Extract the (X, Y) coordinate from the center of the cell holding the provided text.  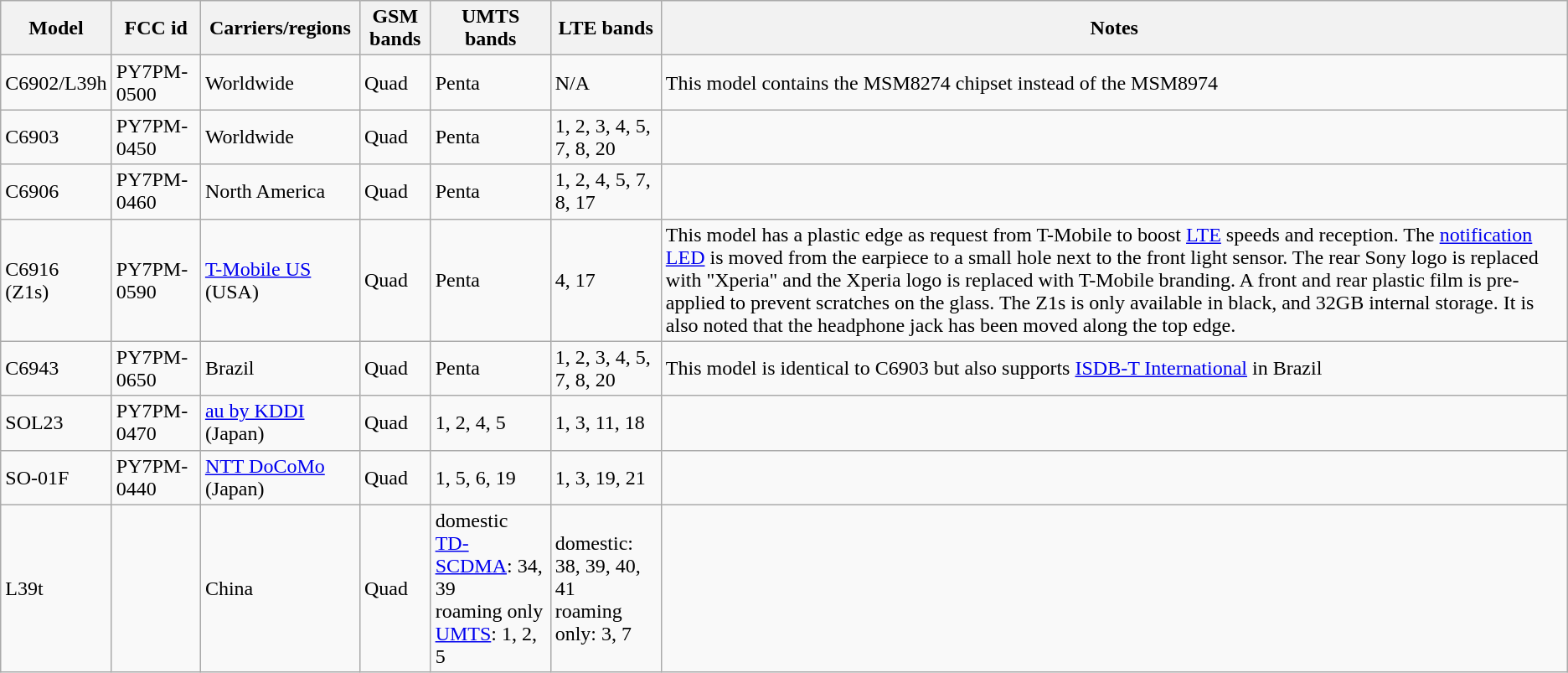
1, 3, 19, 21 (606, 478)
domestic: 38, 39, 40, 41 roaming only: 3, 7 (606, 588)
This model contains the MSM8274 chipset instead of the MSM8974 (1114, 82)
Brazil (280, 369)
PY7PM-0500 (156, 82)
PY7PM-0460 (156, 191)
LTE bands (606, 28)
1, 2, 4, 5, 7, 8, 17 (606, 191)
C6916 (Z1s) (57, 280)
PY7PM-0650 (156, 369)
SO-01F (57, 478)
L39t (57, 588)
Carriers/regions (280, 28)
C6903 (57, 137)
UMTS bands (491, 28)
1, 3, 11, 18 (606, 422)
PY7PM-0450 (156, 137)
Model (57, 28)
C6906 (57, 191)
1, 2, 4, 5 (491, 422)
Notes (1114, 28)
domestic TD-SCDMA: 34, 39 roaming only UMTS: 1, 2, 5 (491, 588)
PY7PM-0590 (156, 280)
SOL23 (57, 422)
au by KDDI (Japan) (280, 422)
FCC id (156, 28)
PY7PM-0470 (156, 422)
C6902/L39h (57, 82)
T-Mobile US (USA) (280, 280)
PY7PM-0440 (156, 478)
China (280, 588)
C6943 (57, 369)
1, 5, 6, 19 (491, 478)
NTT DoCoMo (Japan) (280, 478)
This model is identical to C6903 but also supports ISDB-T International in Brazil (1114, 369)
N/A (606, 82)
GSM bands (395, 28)
4, 17 (606, 280)
North America (280, 191)
